Search for the cell housing the specified text and yield its [x, y] center coordinate. 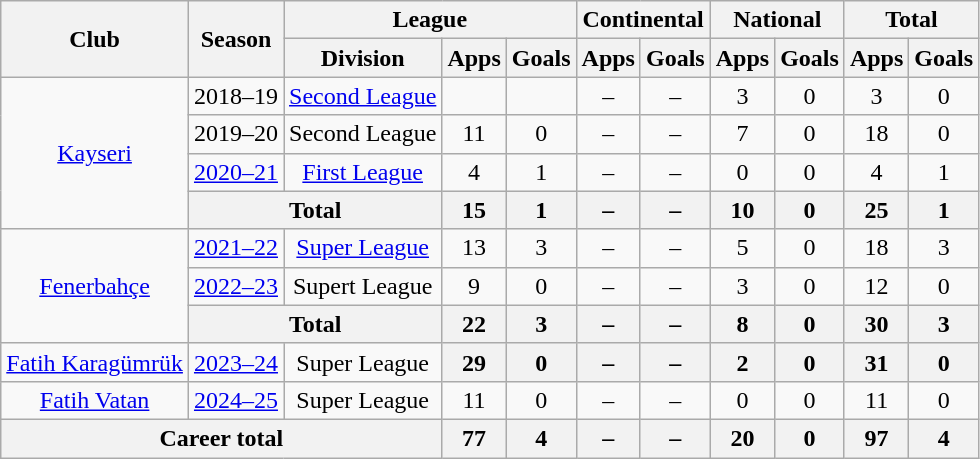
Continental [643, 20]
97 [876, 438]
20 [742, 438]
2 [742, 362]
Fatih Karagümrük [95, 362]
2019–20 [236, 134]
13 [474, 248]
25 [876, 210]
5 [742, 248]
Club [95, 39]
77 [474, 438]
Division [363, 58]
12 [876, 286]
7 [742, 134]
2024–25 [236, 400]
Supert League [363, 286]
2023–24 [236, 362]
First League [363, 172]
National [777, 20]
Season [236, 39]
Fatih Vatan [95, 400]
2021–22 [236, 248]
15 [474, 210]
29 [474, 362]
10 [742, 210]
22 [474, 324]
9 [474, 286]
Fenerbahçe [95, 286]
2022–23 [236, 286]
League [430, 20]
2020–21 [236, 172]
31 [876, 362]
Kayseri [95, 153]
8 [742, 324]
2018–19 [236, 96]
30 [876, 324]
Career total [222, 438]
